Return the (x, y) coordinate for the center point of the cell that contains the specified text.  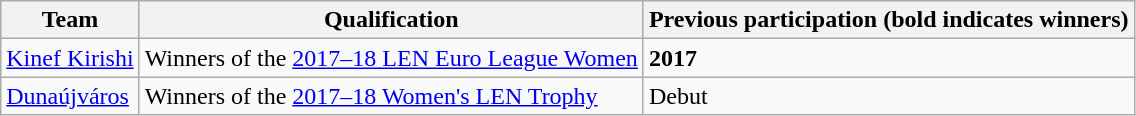
Winners of the 2017–18 Women's LEN Trophy (391, 96)
Team (70, 20)
Dunaújváros (70, 96)
Previous participation (bold indicates winners) (888, 20)
Debut (888, 96)
2017 (888, 58)
Qualification (391, 20)
Winners of the 2017–18 LEN Euro League Women (391, 58)
Kinef Kirishi (70, 58)
